Locate the cell with the specified text and output its [X, Y] center coordinate. 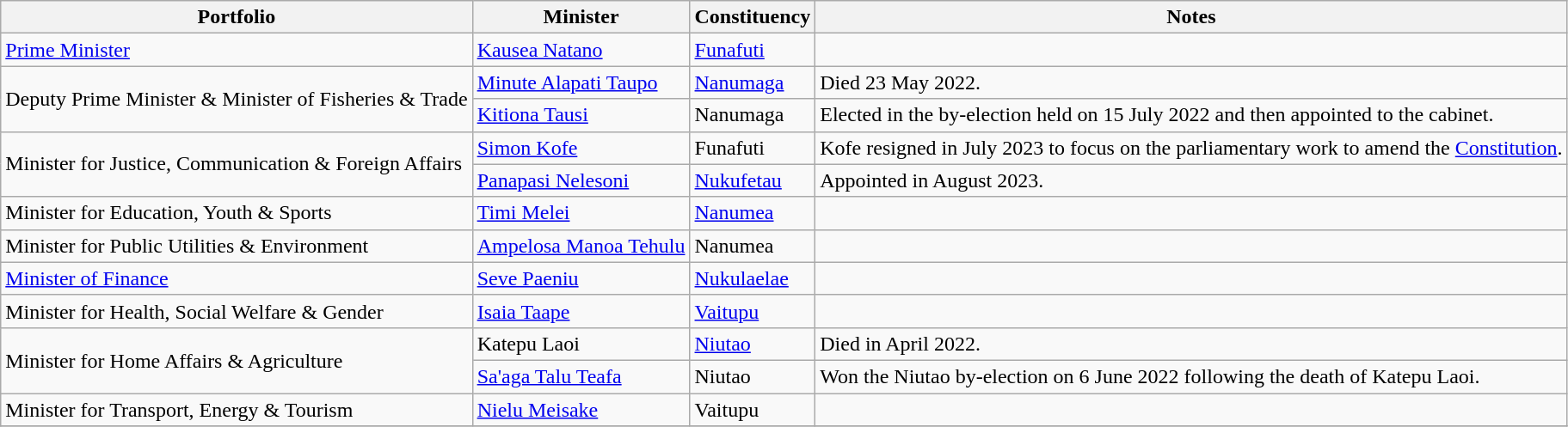
Seve Paeniu [581, 278]
Minister for Education, Youth & Sports [237, 213]
Minister of Finance [237, 278]
Died in April 2022. [1191, 344]
Ampelosa Manoa Tehulu [581, 246]
Appointed in August 2023. [1191, 180]
Elected in the by-election held on 15 July 2022 and then appointed to the cabinet. [1191, 115]
Minister for Public Utilities & Environment [237, 246]
Minister for Home Affairs & Agriculture [237, 360]
Minister for Transport, Energy & Tourism [237, 410]
Deputy Prime Minister & Minister of Fisheries & Trade [237, 99]
Minister for Justice, Communication & Foreign Affairs [237, 164]
Simon Kofe [581, 148]
Kofe resigned in July 2023 to focus on the parliamentary work to amend the Constitution. [1191, 148]
Katepu Laoi [581, 344]
Minister [581, 17]
Prime Minister [237, 50]
Died 23 May 2022. [1191, 82]
Minute Alapati Taupo [581, 82]
Nukufetau [753, 180]
Timi Melei [581, 213]
Portfolio [237, 17]
Kausea Natano [581, 50]
Minister for Health, Social Welfare & Gender [237, 311]
Sa'aga Talu Teafa [581, 376]
Nukulaelae [753, 278]
Won the Niutao by-election on 6 June 2022 following the death of Katepu Laoi. [1191, 376]
Kitiona Tausi [581, 115]
Nielu Meisake [581, 410]
Isaia Taape [581, 311]
Panapasi Nelesoni [581, 180]
Notes [1191, 17]
Constituency [753, 17]
